Return the [X, Y] coordinate for the center point of the cell that contains the specified text.  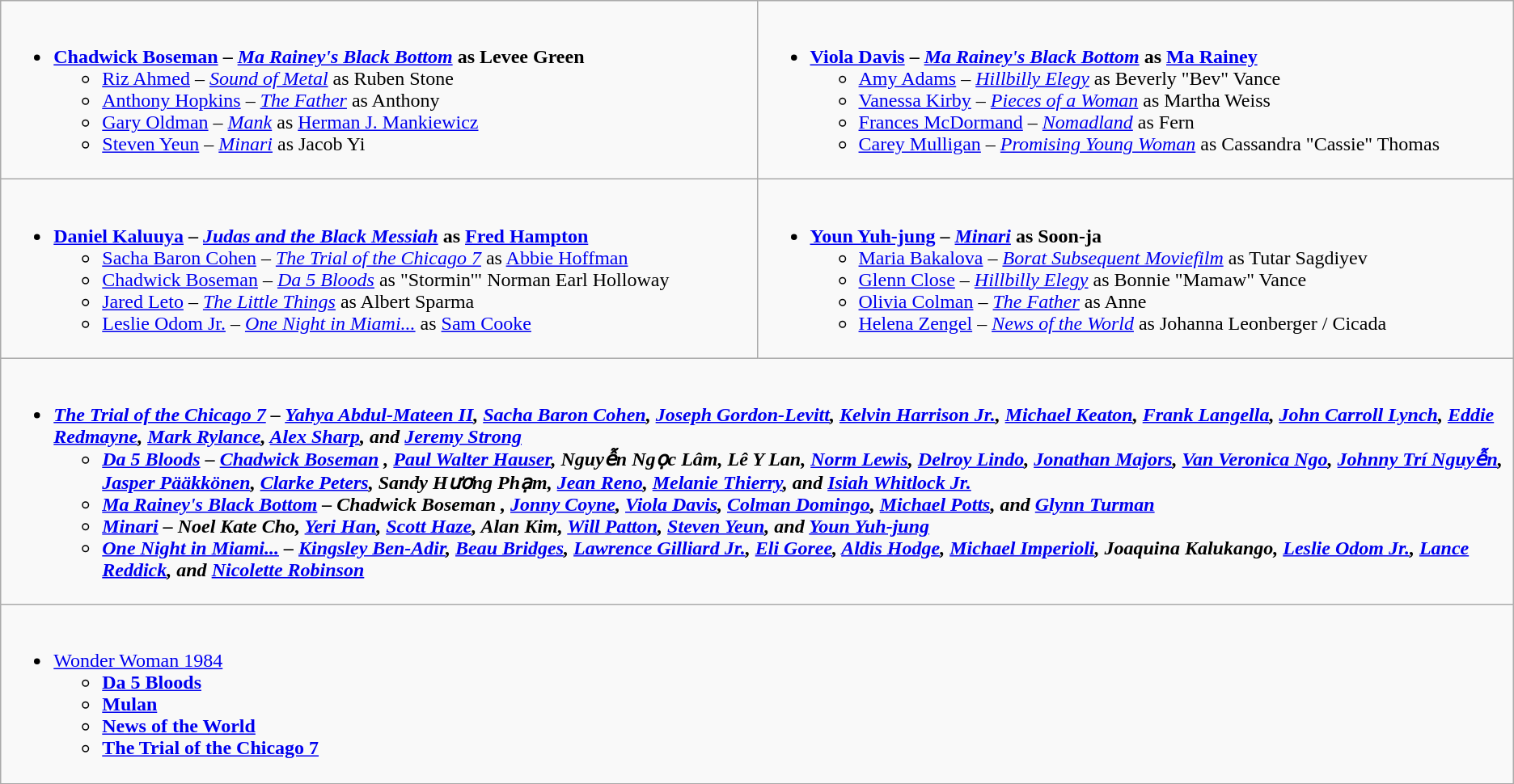
Wonder Woman 1984Da 5 BloodsMulanNews of the WorldThe Trial of the Chicago 7 [757, 693]
